Identify which cell holds the provided text, then report its (x, y) central coordinate. 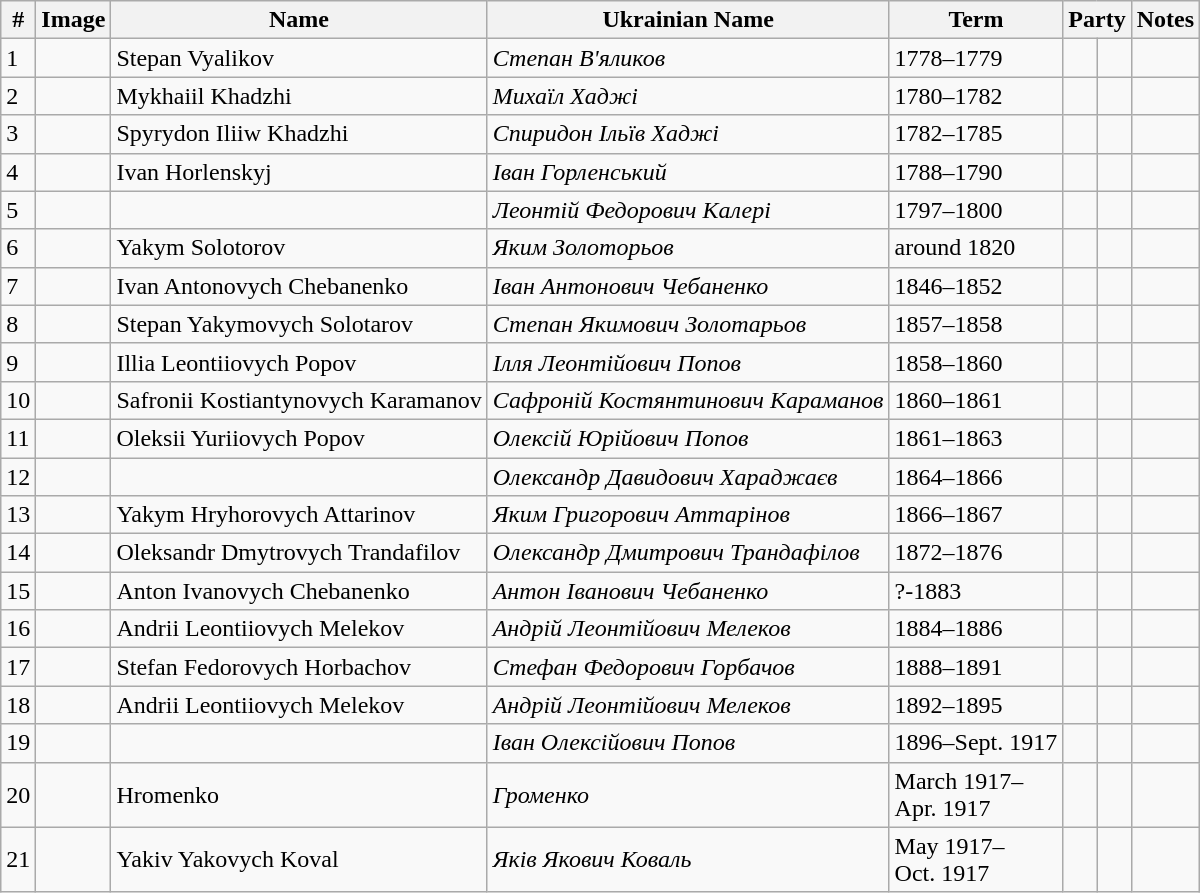
1888–1891 (976, 667)
1860–1861 (976, 400)
13 (18, 515)
Яким Григорович Аттарінов (688, 515)
9 (18, 362)
Сафроній Костянтинович Караманов (688, 400)
Яків Якович Коваль (688, 860)
11 (18, 438)
Yakym Solotorov (299, 248)
7 (18, 286)
5 (18, 210)
Іван Антонович Чебаненко (688, 286)
Oleksii Yuriiovych Popov (299, 438)
Yakiv Yakovych Koval (299, 860)
Notes (1165, 20)
1861–1863 (976, 438)
1864–1866 (976, 477)
1788–1790 (976, 172)
Ivan Antonovych Chebanenko (299, 286)
Anton Ivanovych Chebanenko (299, 591)
6 (18, 248)
Іван Горленський (688, 172)
Safronii Kostiantynovych Karamanov (299, 400)
15 (18, 591)
Yakym Hryhorovych Attarinov (299, 515)
1872–1876 (976, 553)
1896–Sept. 1917 (976, 743)
Hromenko (299, 794)
Стефан Федорович Горбачов (688, 667)
12 (18, 477)
Михаїл Хаджі (688, 96)
Oleksandr Dmytrovych Trandafilov (299, 553)
Mykhaiil Khadzhi (299, 96)
1846–1852 (976, 286)
17 (18, 667)
Stepan Vyalikov (299, 58)
Леонтій Федорович Калері (688, 210)
14 (18, 553)
Term (976, 20)
Іван Олексійович Попов (688, 743)
?-1883 (976, 591)
4 (18, 172)
16 (18, 629)
Party (1097, 20)
Stepan Yakymovych Solotarov (299, 324)
# (18, 20)
Image (74, 20)
Спиридон Ільїв Хаджі (688, 134)
20 (18, 794)
Степан В'яликов (688, 58)
1884–1886 (976, 629)
Illia Leontiiovych Popov (299, 362)
2 (18, 96)
1858–1860 (976, 362)
Олексій Юрійович Попов (688, 438)
Spyrydon Iliiw Khadzhi (299, 134)
3 (18, 134)
May 1917–Oct. 1917 (976, 860)
Олександр Дмитрович Трандафілов (688, 553)
1782–1785 (976, 134)
8 (18, 324)
1780–1782 (976, 96)
18 (18, 705)
Антон Іванович Чебаненко (688, 591)
Ukrainian Name (688, 20)
1 (18, 58)
Олександр Давидович Хараджаєв (688, 477)
21 (18, 860)
Ілля Леонтійович Попов (688, 362)
Ivan Horlenskyj (299, 172)
19 (18, 743)
Яким Золоторьов (688, 248)
Громенко (688, 794)
1778–1779 (976, 58)
1797–1800 (976, 210)
March 1917–Apr. 1917 (976, 794)
around 1820 (976, 248)
1866–1867 (976, 515)
Name (299, 20)
1857–1858 (976, 324)
1892–1895 (976, 705)
Stefan Fedorovych Horbachov (299, 667)
10 (18, 400)
Степан Якимович Золотарьов (688, 324)
